Determine the (x, y) coordinate at the center of the cell enclosing the given text.  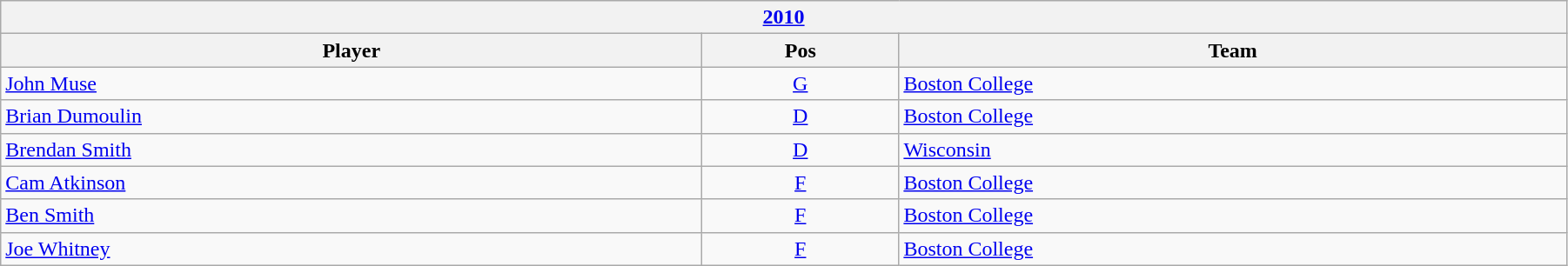
Team (1233, 50)
Player (352, 50)
Brendan Smith (352, 150)
John Muse (352, 83)
Joe Whitney (352, 249)
Cam Atkinson (352, 183)
Brian Dumoulin (352, 116)
Wisconsin (1233, 150)
G (801, 83)
2010 (784, 17)
Ben Smith (352, 216)
Pos (801, 50)
